Determine the [X, Y] coordinate at the center of the cell enclosing the given text.  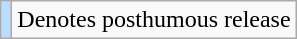
Denotes posthumous release [154, 20]
